Extract the [X, Y] coordinate from the center of the cell holding the provided text.  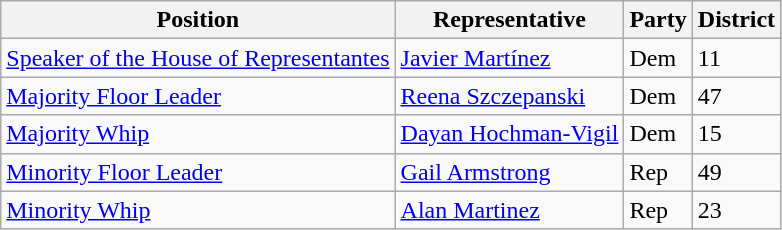
District [736, 20]
15 [736, 134]
Representative [510, 20]
Dayan Hochman-Vigil [510, 134]
49 [736, 172]
11 [736, 58]
Minority Floor Leader [198, 172]
Gail Armstrong [510, 172]
23 [736, 210]
Alan Martinez [510, 210]
Party [658, 20]
Javier Martínez [510, 58]
Speaker of the House of Representantes [198, 58]
Majority Floor Leader [198, 96]
Majority Whip [198, 134]
Position [198, 20]
47 [736, 96]
Minority Whip [198, 210]
Reena Szczepanski [510, 96]
